Capture the cell that displays the provided text and extract its [x, y] central coordinate. 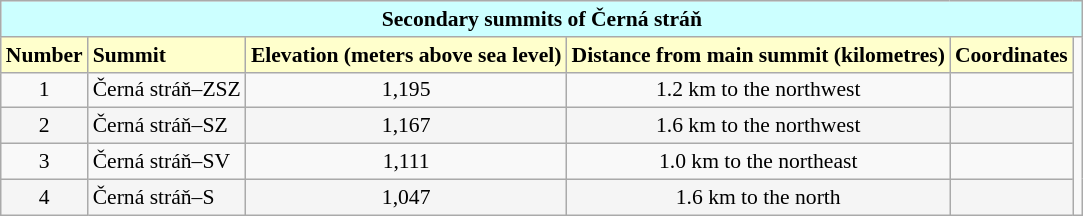
Summit [167, 55]
1.6 km to the northwest [758, 126]
4 [44, 197]
Distance from main summit (kilometres) [758, 55]
Černá stráň–ZSZ [167, 90]
1 [44, 90]
1,195 [406, 90]
1,111 [406, 162]
3 [44, 162]
1.6 km to the north [758, 197]
2 [44, 126]
Coordinates [1012, 55]
Černá stráň–SZ [167, 126]
1.0 km to the northeast [758, 162]
1.2 km to the northwest [758, 90]
Černá stráň–S [167, 197]
1,047 [406, 197]
Černá stráň–SV [167, 162]
Secondary summits of Černá stráň [542, 19]
Number [44, 55]
Elevation (meters above sea level) [406, 55]
1,167 [406, 126]
